Locate the cell with the specified text and output its (x, y) center coordinate. 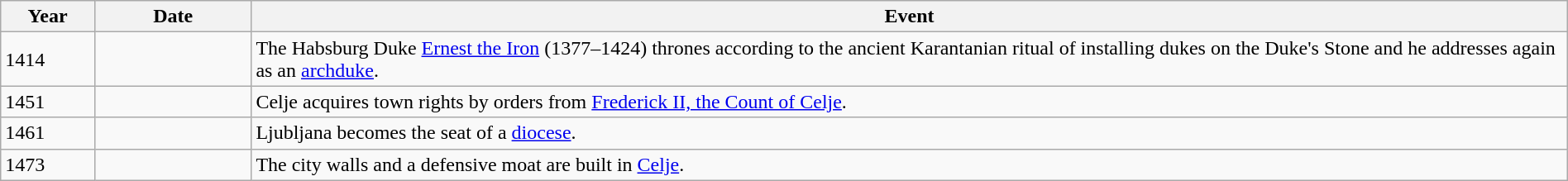
Event (910, 17)
Ljubljana becomes the seat of a diocese. (910, 133)
Celje acquires town rights by orders from Frederick II, the Count of Celje. (910, 102)
1473 (48, 164)
Year (48, 17)
1451 (48, 102)
1461 (48, 133)
The city walls and a defensive moat are built in Celje. (910, 164)
Date (172, 17)
1414 (48, 60)
